Provide the (x, y) coordinate of the cell's center where the given text is located.  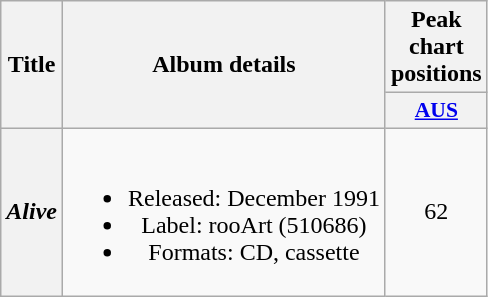
62 (436, 212)
Alive (32, 212)
Album details (224, 65)
Title (32, 65)
AUS (436, 111)
Peak chart positions (436, 47)
Released: December 1991Label: rooArt (510686)Formats: CD, cassette (224, 212)
